Determine the [x, y] coordinate at the center of the cell enclosing the given text.  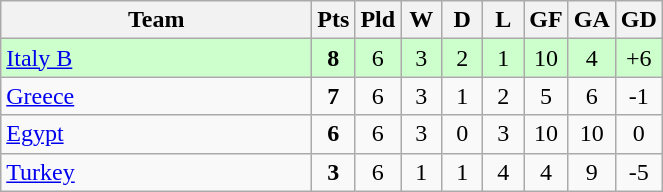
5 [546, 96]
Team [156, 20]
-5 [638, 172]
-1 [638, 96]
Pts [334, 20]
GA [592, 20]
7 [334, 96]
GF [546, 20]
Pld [378, 20]
Greece [156, 96]
+6 [638, 58]
Turkey [156, 172]
D [462, 20]
9 [592, 172]
GD [638, 20]
Italy B [156, 58]
Egypt [156, 134]
L [504, 20]
W [422, 20]
8 [334, 58]
